Detect which cell encompasses the target text, then output its (X, Y) center coordinate. 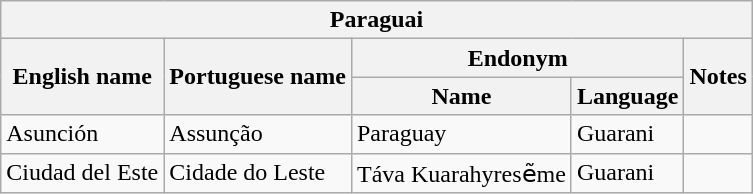
Asunción (82, 134)
Paraguai (377, 20)
Language (627, 96)
Notes (718, 77)
Cidade do Leste (258, 173)
Táva Kuarahyresẽme (461, 173)
Paraguay (461, 134)
Endonym (517, 58)
Assunção (258, 134)
English name (82, 77)
Ciudad del Este (82, 173)
Portuguese name (258, 77)
Name (461, 96)
